Capture the cell that displays the provided text and extract its [x, y] central coordinate. 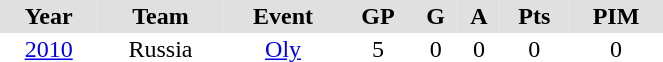
Team [160, 16]
Pts [534, 16]
GP [378, 16]
Event [284, 16]
G [435, 16]
PIM [616, 16]
Year [48, 16]
A [479, 16]
